Extract the (x, y) coordinate from the center of the cell holding the provided text.  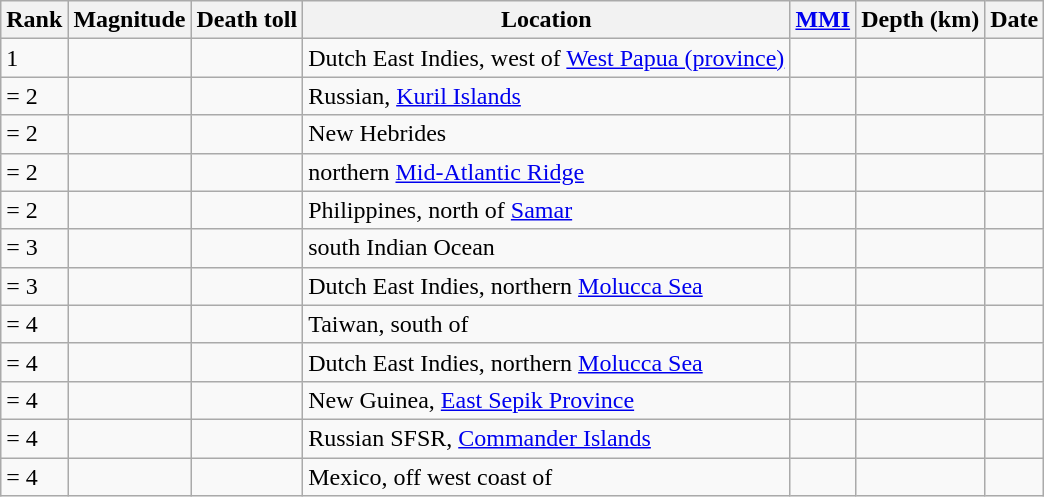
Death toll (247, 20)
Russian SFSR, Commander Islands (546, 438)
Rank (34, 20)
Taiwan, south of (546, 324)
Date (1014, 20)
Depth (km) (920, 20)
northern Mid-Atlantic Ridge (546, 172)
south Indian Ocean (546, 248)
Magnitude (130, 20)
New Guinea, East Sepik Province (546, 400)
New Hebrides (546, 134)
1 (34, 58)
Location (546, 20)
Russian, Kuril Islands (546, 96)
Dutch East Indies, west of West Papua (province) (546, 58)
Philippines, north of Samar (546, 210)
Mexico, off west coast of (546, 477)
MMI (823, 20)
